Pinpoint the cell where the given text exists, returning its [x, y] midpoint coordinate. 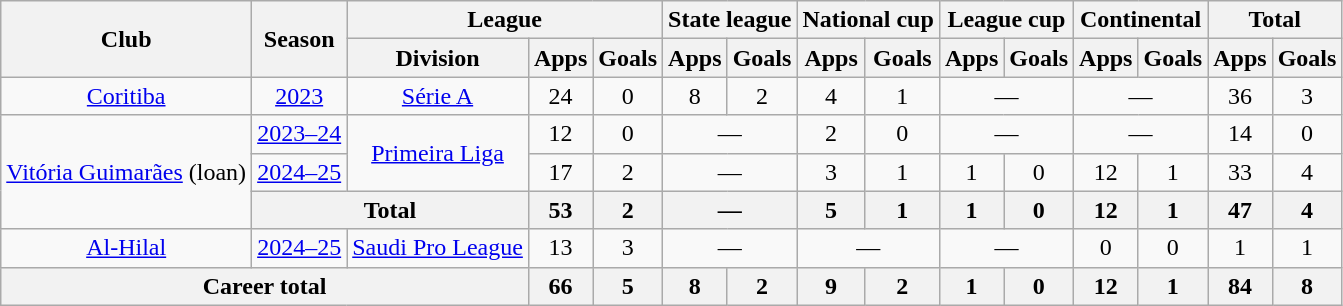
Série A [438, 96]
Season [300, 39]
17 [560, 172]
2023 [300, 96]
Al-Hilal [126, 248]
League [505, 20]
14 [1240, 134]
2023–24 [300, 134]
47 [1240, 210]
84 [1240, 286]
Saudi Pro League [438, 248]
9 [831, 286]
National cup [868, 20]
Division [438, 58]
Continental [1141, 20]
Career total [265, 286]
Primeira Liga [438, 153]
Vitória Guimarães (loan) [126, 172]
36 [1240, 96]
53 [560, 210]
33 [1240, 172]
State league [730, 20]
League cup [1006, 20]
Club [126, 39]
66 [560, 286]
Coritiba [126, 96]
24 [560, 96]
13 [560, 248]
